For the text-containing cell, return its midpoint in (x, y) coordinate format. 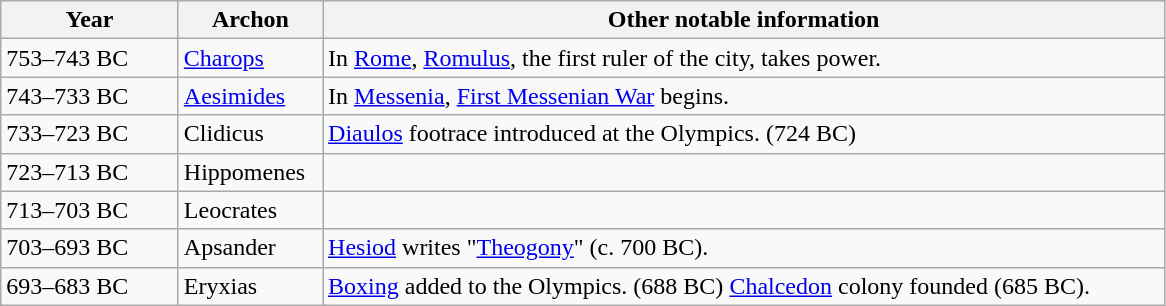
Aesimides (250, 96)
693–683 BC (90, 286)
Boxing added to the Olympics. (688 BC) Chalcedon colony founded (685 BC). (744, 286)
Year (90, 20)
Eryxias (250, 286)
Hesiod writes "Theogony" (c. 700 BC). (744, 248)
Apsander (250, 248)
713–703 BC (90, 210)
In Messenia, First Messenian War begins. (744, 96)
Clidicus (250, 134)
Leocrates (250, 210)
703–693 BC (90, 248)
Diaulos footrace introduced at the Olympics. (724 BC) (744, 134)
In Rome, Romulus, the first ruler of the city, takes power. (744, 58)
723–713 BC (90, 172)
753–743 BC (90, 58)
Hippomenes (250, 172)
743–733 BC (90, 96)
Other notable information (744, 20)
Archon (250, 20)
Charops (250, 58)
733–723 BC (90, 134)
